Provide the (X, Y) coordinate of the cell's center where the given text is located.  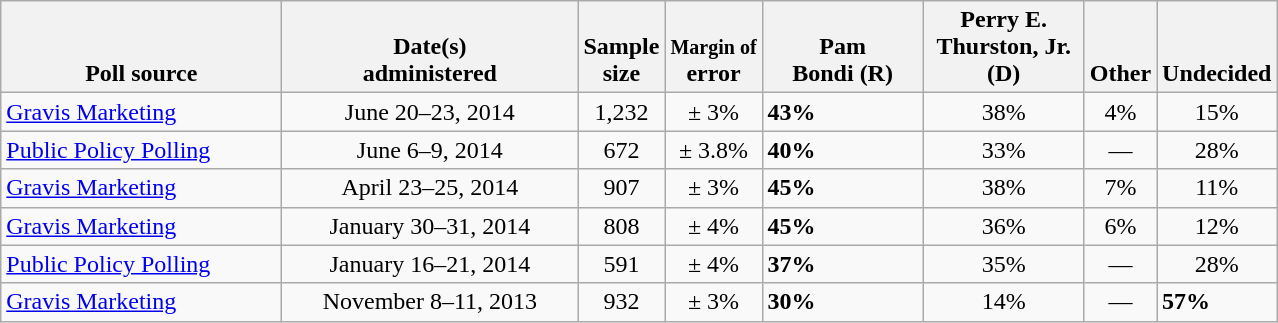
Margin oferror (714, 47)
12% (1217, 226)
June 20–23, 2014 (430, 112)
808 (622, 226)
11% (1217, 188)
30% (842, 302)
4% (1120, 112)
932 (622, 302)
Undecided (1217, 47)
January 30–31, 2014 (430, 226)
± 3.8% (714, 150)
6% (1120, 226)
Poll source (142, 47)
June 6–9, 2014 (430, 150)
Other (1120, 47)
April 23–25, 2014 (430, 188)
907 (622, 188)
591 (622, 264)
November 8–11, 2013 (430, 302)
672 (622, 150)
37% (842, 264)
35% (1004, 264)
7% (1120, 188)
Samplesize (622, 47)
43% (842, 112)
Perry E.Thurston, Jr. (D) (1004, 47)
January 16–21, 2014 (430, 264)
40% (842, 150)
PamBondi (R) (842, 47)
57% (1217, 302)
15% (1217, 112)
1,232 (622, 112)
14% (1004, 302)
33% (1004, 150)
36% (1004, 226)
Date(s)administered (430, 47)
